For the text-containing cell, return its midpoint in [X, Y] coordinate format. 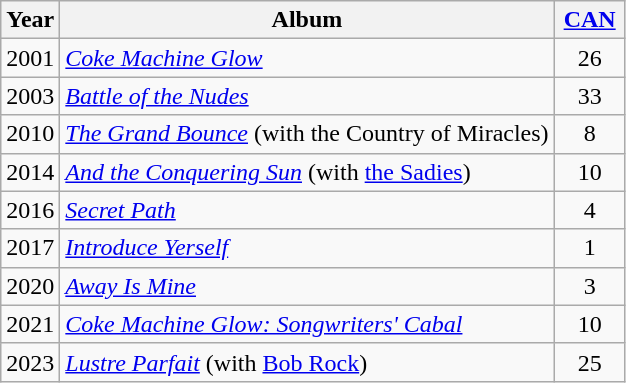
Introduce Yerself [307, 248]
2014 [30, 172]
2020 [30, 286]
2023 [30, 362]
The Grand Bounce (with the Country of Miracles) [307, 134]
Coke Machine Glow: Songwriters' Cabal [307, 324]
CAN [590, 20]
Lustre Parfait (with Bob Rock) [307, 362]
25 [590, 362]
And the Conquering Sun (with the Sadies) [307, 172]
3 [590, 286]
2016 [30, 210]
33 [590, 96]
26 [590, 58]
1 [590, 248]
2010 [30, 134]
4 [590, 210]
Year [30, 20]
Battle of the Nudes [307, 96]
Album [307, 20]
2003 [30, 96]
Secret Path [307, 210]
8 [590, 134]
2001 [30, 58]
Away Is Mine [307, 286]
2017 [30, 248]
Coke Machine Glow [307, 58]
2021 [30, 324]
